Capture the cell that displays the provided text and extract its (x, y) central coordinate. 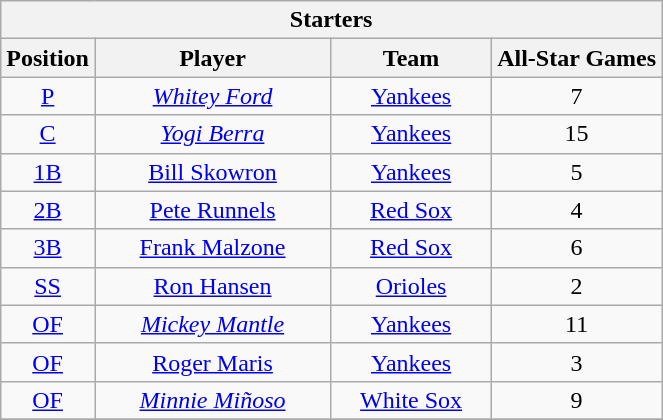
White Sox (412, 400)
All-Star Games (577, 58)
Ron Hansen (212, 286)
Team (412, 58)
15 (577, 134)
Bill Skowron (212, 172)
Position (48, 58)
Orioles (412, 286)
P (48, 96)
2B (48, 210)
Yogi Berra (212, 134)
Starters (332, 20)
3B (48, 248)
Whitey Ford (212, 96)
Roger Maris (212, 362)
C (48, 134)
7 (577, 96)
SS (48, 286)
Pete Runnels (212, 210)
4 (577, 210)
Mickey Mantle (212, 324)
Minnie Miñoso (212, 400)
Frank Malzone (212, 248)
9 (577, 400)
5 (577, 172)
1B (48, 172)
11 (577, 324)
2 (577, 286)
Player (212, 58)
3 (577, 362)
6 (577, 248)
